Extract the (x, y) coordinate from the center of the cell holding the provided text.  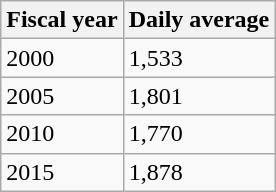
2000 (62, 58)
2010 (62, 134)
2015 (62, 172)
1,533 (199, 58)
1,770 (199, 134)
1,801 (199, 96)
Fiscal year (62, 20)
Daily average (199, 20)
1,878 (199, 172)
2005 (62, 96)
